Search for the cell housing the specified text and yield its [x, y] center coordinate. 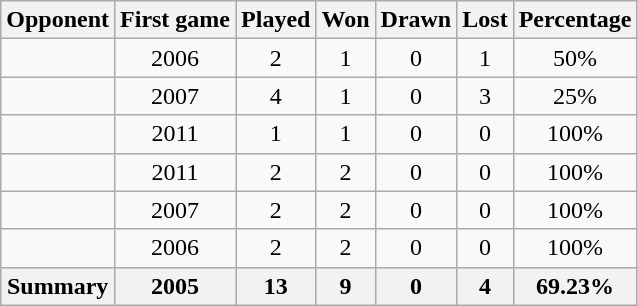
Opponent [58, 20]
Percentage [575, 20]
2005 [176, 286]
Summary [58, 286]
3 [485, 96]
First game [176, 20]
Lost [485, 20]
Won [346, 20]
25% [575, 96]
69.23% [575, 286]
Played [276, 20]
50% [575, 58]
Drawn [416, 20]
9 [346, 286]
13 [276, 286]
